Search for the cell housing the specified text and yield its [X, Y] center coordinate. 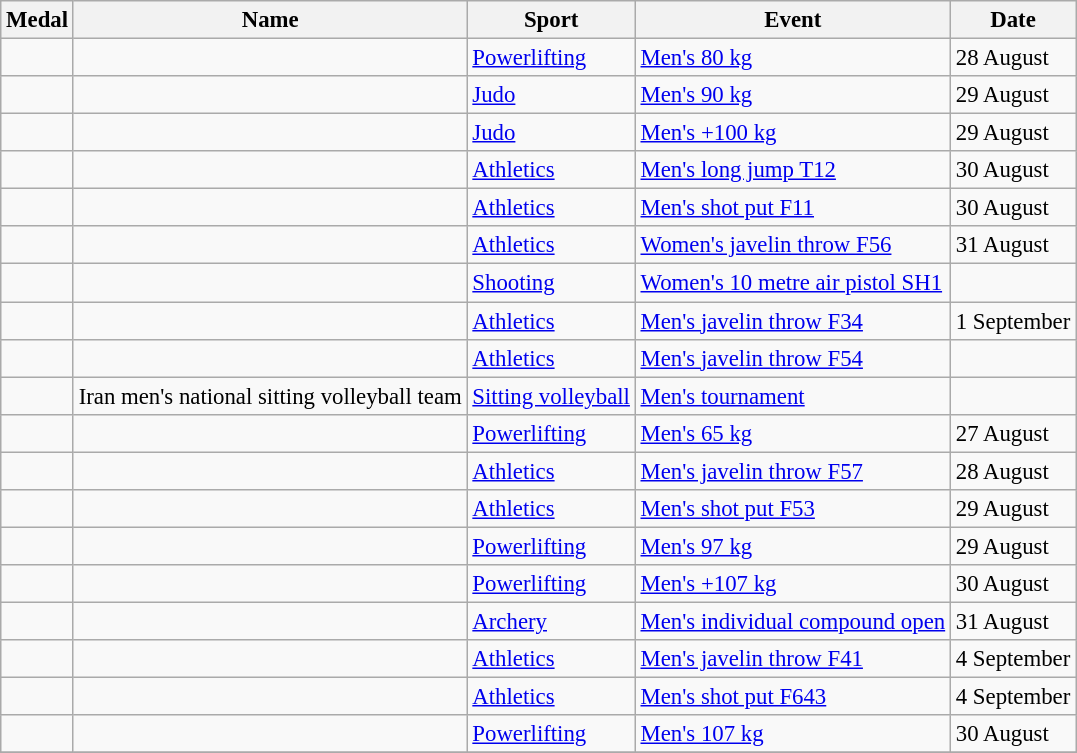
Men's 65 kg [792, 433]
Sport [551, 20]
1 September [1012, 321]
Archery [551, 621]
Men's +107 kg [792, 584]
Sitting volleyball [551, 396]
Men's shot put F11 [792, 208]
Date [1012, 20]
Men's +100 kg [792, 133]
Iran men's national sitting volleyball team [270, 396]
Men's tournament [792, 396]
Men's 107 kg [792, 734]
Men's javelin throw F54 [792, 358]
Men's shot put F643 [792, 697]
Men's 90 kg [792, 95]
Men's javelin throw F34 [792, 321]
Women's javelin throw F56 [792, 245]
Men's 80 kg [792, 58]
Shooting [551, 283]
Men's individual compound open [792, 621]
Men's shot put F53 [792, 509]
Medal [38, 20]
Men's 97 kg [792, 546]
27 August [1012, 433]
Name [270, 20]
Men's javelin throw F41 [792, 659]
Women's 10 metre air pistol SH1 [792, 283]
Men's long jump T12 [792, 170]
Event [792, 20]
Men's javelin throw F57 [792, 471]
